Find where the given text appears and provide that cell's center as [x, y] coordinate. 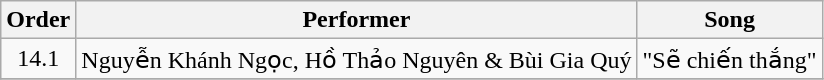
14.1 [38, 59]
Song [730, 20]
Nguyễn Khánh Ngọc, Hồ Thảo Nguyên & Bùi Gia Quý [356, 59]
Order [38, 20]
Performer [356, 20]
"Sẽ chiến thắng" [730, 59]
